Search for the cell housing the specified text and yield its [X, Y] center coordinate. 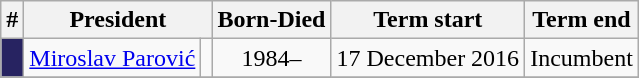
Term end [582, 20]
Born-Died [272, 20]
Miroslav Parović [112, 58]
1984– [272, 58]
Term start [428, 20]
Incumbent [582, 58]
President [118, 20]
# [12, 20]
17 December 2016 [428, 58]
